Scan for the cell matching the given text and deliver its (x, y) coordinate at center. 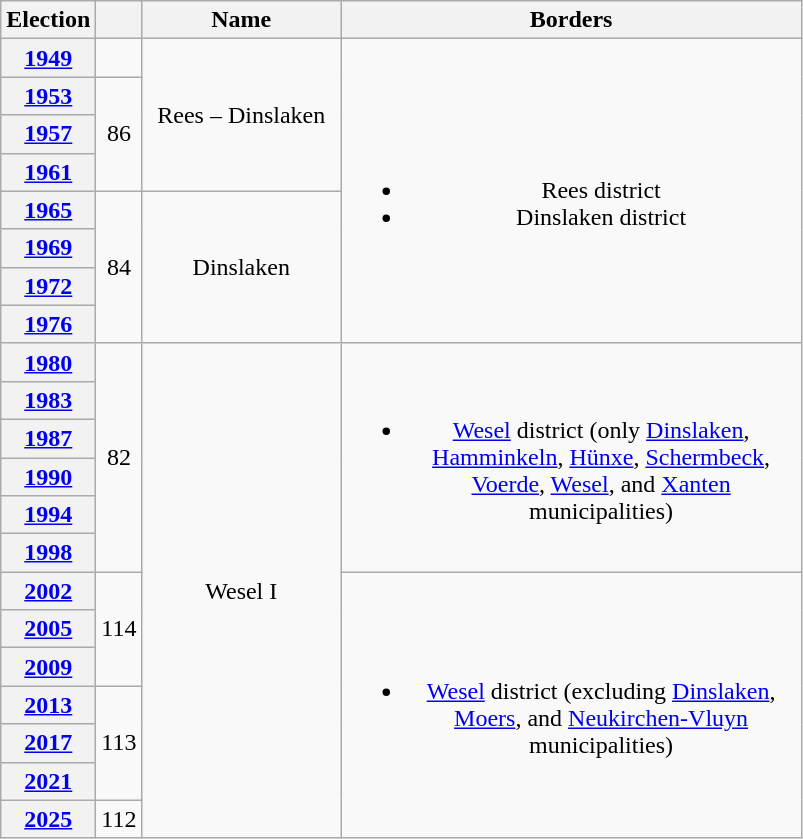
86 (119, 134)
112 (119, 819)
82 (119, 457)
2002 (48, 591)
2013 (48, 705)
1969 (48, 248)
1980 (48, 362)
Name (242, 20)
2017 (48, 743)
1961 (48, 172)
1976 (48, 324)
Dinslaken (242, 267)
Borders (572, 20)
Rees districtDinslaken district (572, 191)
1957 (48, 134)
2005 (48, 629)
Wesel district (only Dinslaken, Hamminkeln, Hünxe, Schermbeck, Voerde, Wesel, and Xanten municipalities) (572, 457)
1949 (48, 58)
113 (119, 743)
1983 (48, 400)
1965 (48, 210)
1990 (48, 477)
2009 (48, 667)
1953 (48, 96)
Election (48, 20)
1987 (48, 438)
114 (119, 629)
84 (119, 267)
2021 (48, 781)
Rees – Dinslaken (242, 115)
1994 (48, 515)
Wesel district (excluding Dinslaken, Moers, and Neukirchen-Vluyn municipalities) (572, 705)
2025 (48, 819)
Wesel I (242, 590)
1998 (48, 553)
1972 (48, 286)
